From the cell containing the given text, extract its center point as [x, y] coordinate. 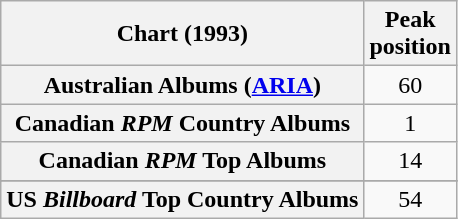
54 [410, 199]
60 [410, 85]
US Billboard Top Country Albums [182, 199]
14 [410, 161]
Chart (1993) [182, 34]
1 [410, 123]
Canadian RPM Country Albums [182, 123]
Canadian RPM Top Albums [182, 161]
Australian Albums (ARIA) [182, 85]
Peakposition [410, 34]
